Pinpoint the cell where the given text exists, returning its (x, y) midpoint coordinate. 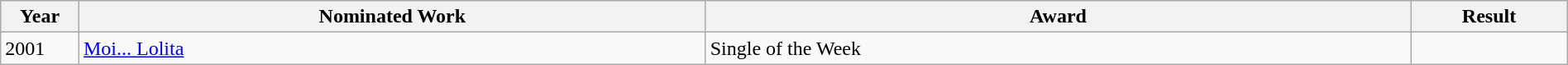
Result (1489, 17)
Moi... Lolita (392, 48)
Year (40, 17)
Single of the Week (1059, 48)
Award (1059, 17)
2001 (40, 48)
Nominated Work (392, 17)
